Return (X, Y) of the center of cell containing provided text 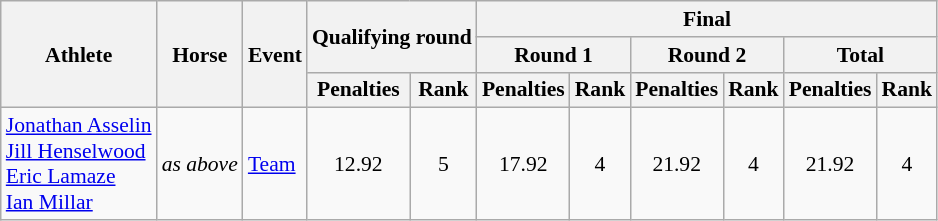
Jonathan AsselinJill HenselwoodEric LamazeIan Millar (79, 164)
Team (275, 164)
17.92 (524, 164)
Total (860, 55)
as above (200, 164)
Event (275, 54)
Qualifying round (392, 36)
12.92 (358, 164)
Athlete (79, 54)
Round 1 (554, 55)
5 (444, 164)
Round 2 (706, 55)
Horse (200, 54)
Final (707, 19)
